From the cell containing the given text, extract its center point as (X, Y) coordinate. 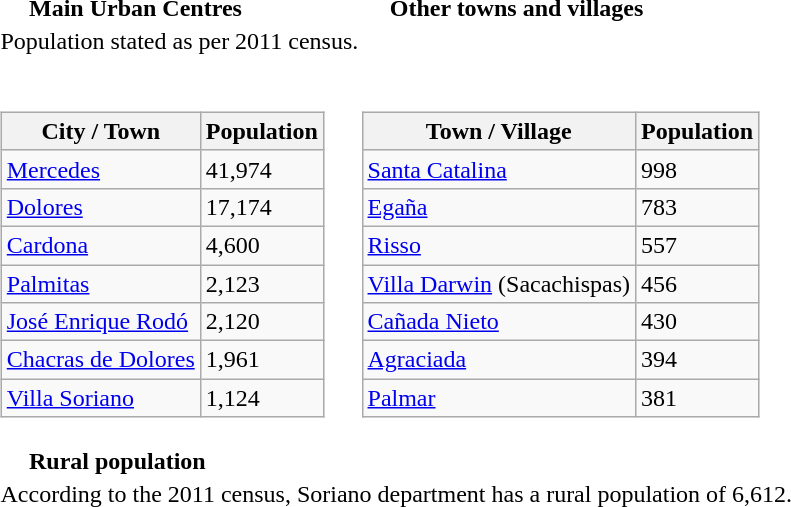
José Enrique Rodó (100, 322)
557 (698, 245)
Cañada Nieto (499, 322)
Mercedes (100, 169)
394 (698, 360)
381 (698, 398)
Cardona (100, 245)
1,124 (262, 398)
City / Town (100, 131)
17,174 (262, 207)
Egaña (499, 207)
783 (698, 207)
Town / Village (499, 131)
Agraciada (499, 360)
2,120 (262, 322)
456 (698, 283)
4,600 (262, 245)
998 (698, 169)
Santa Catalina (499, 169)
Dolores (100, 207)
Chacras de Dolores (100, 360)
2,123 (262, 283)
430 (698, 322)
Risso (499, 245)
Villa Darwin (Sacachispas) (499, 283)
Villa Soriano (100, 398)
41,974 (262, 169)
Palmar (499, 398)
Palmitas (100, 283)
1,961 (262, 360)
